Scan for the cell matching the given text and deliver its (X, Y) coordinate at center. 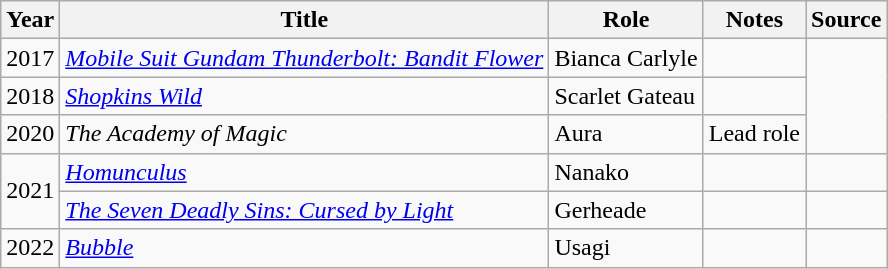
2017 (30, 58)
The Seven Deadly Sins: Cursed by Light (304, 210)
2020 (30, 134)
Aura (626, 134)
Lead role (754, 134)
Bubble (304, 248)
The Academy of Magic (304, 134)
Mobile Suit Gundam Thunderbolt: Bandit Flower (304, 58)
Nanako (626, 172)
2022 (30, 248)
Usagi (626, 248)
Source (846, 20)
Homunculus (304, 172)
Year (30, 20)
Shopkins Wild (304, 96)
2021 (30, 191)
Role (626, 20)
Notes (754, 20)
Scarlet Gateau (626, 96)
Title (304, 20)
Bianca Carlyle (626, 58)
2018 (30, 96)
Gerheade (626, 210)
